Locate the cell with the specified text and output its [X, Y] center coordinate. 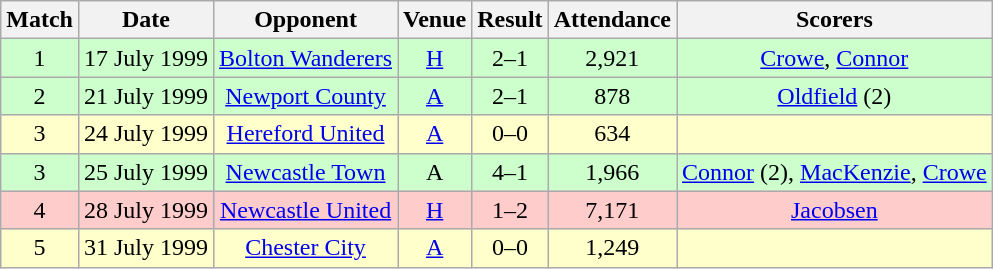
24 July 1999 [146, 134]
21 July 1999 [146, 96]
7,171 [612, 210]
Scorers [835, 20]
878 [612, 96]
4–1 [510, 172]
17 July 1999 [146, 58]
25 July 1999 [146, 172]
1,249 [612, 248]
Jacobsen [835, 210]
1,966 [612, 172]
Attendance [612, 20]
Opponent [306, 20]
31 July 1999 [146, 248]
Chester City [306, 248]
5 [40, 248]
4 [40, 210]
Date [146, 20]
2,921 [612, 58]
Hereford United [306, 134]
Oldfield (2) [835, 96]
28 July 1999 [146, 210]
Result [510, 20]
634 [612, 134]
2 [40, 96]
Venue [435, 20]
1–2 [510, 210]
Connor (2), MacKenzie, Crowe [835, 172]
Match [40, 20]
Newcastle United [306, 210]
1 [40, 58]
Newport County [306, 96]
Crowe, Connor [835, 58]
Bolton Wanderers [306, 58]
Newcastle Town [306, 172]
